Find where the given text appears and provide that cell's center as [X, Y] coordinate. 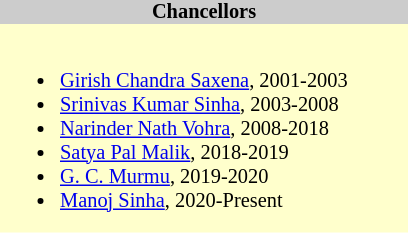
Chancellors [204, 12]
